Scan for the cell matching the given text and deliver its [x, y] coordinate at center. 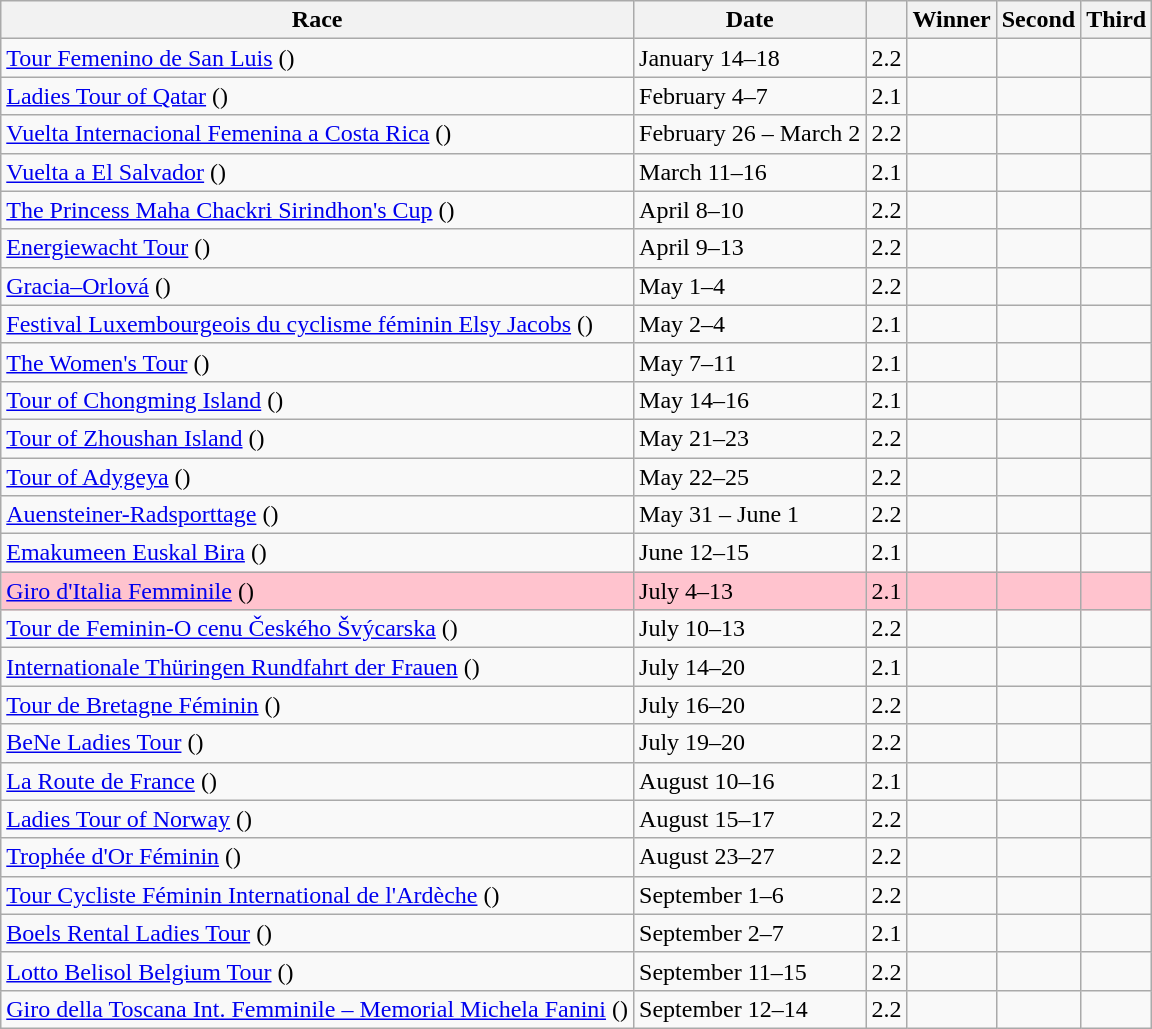
May 21–23 [750, 438]
August 23–27 [750, 857]
May 1–4 [750, 286]
July 16–20 [750, 705]
May 22–25 [750, 477]
September 1–6 [750, 895]
Ladies Tour of Norway () [318, 819]
June 12–15 [750, 553]
Internationale Thüringen Rundfahrt der Frauen () [318, 667]
Lotto Belisol Belgium Tour () [318, 971]
Tour Cycliste Féminin International de l'Ardèche () [318, 895]
Vuelta a El Salvador () [318, 172]
Winner [952, 20]
February 26 – March 2 [750, 134]
August 10–16 [750, 781]
Vuelta Internacional Femenina a Costa Rica () [318, 134]
Giro della Toscana Int. Femminile – Memorial Michela Fanini () [318, 1009]
January 14–18 [750, 58]
May 2–4 [750, 324]
May 14–16 [750, 400]
Festival Luxembourgeois du cyclisme féminin Elsy Jacobs () [318, 324]
May 31 – June 1 [750, 515]
April 9–13 [750, 248]
Tour of Adygeya () [318, 477]
Tour de Feminin-O cenu Českého Švýcarska () [318, 629]
Tour Femenino de San Luis () [318, 58]
August 15–17 [750, 819]
Tour of Chongming Island () [318, 400]
La Route de France () [318, 781]
July 10–13 [750, 629]
July 4–13 [750, 591]
Ladies Tour of Qatar () [318, 96]
Energiewacht Tour () [318, 248]
Tour of Zhoushan Island () [318, 438]
July 19–20 [750, 743]
April 8–10 [750, 210]
Boels Rental Ladies Tour () [318, 933]
Tour de Bretagne Féminin () [318, 705]
Giro d'Italia Femminile () [318, 591]
Gracia–Orlová () [318, 286]
September 2–7 [750, 933]
September 11–15 [750, 971]
Race [318, 20]
September 12–14 [750, 1009]
Third [1116, 20]
The Princess Maha Chackri Sirindhon's Cup () [318, 210]
Date [750, 20]
March 11–16 [750, 172]
Emakumeen Euskal Bira () [318, 553]
BeNe Ladies Tour () [318, 743]
Auensteiner-Radsporttage () [318, 515]
May 7–11 [750, 362]
The Women's Tour () [318, 362]
February 4–7 [750, 96]
July 14–20 [750, 667]
Second [1038, 20]
Trophée d'Or Féminin () [318, 857]
